Search for the cell housing the specified text and yield its [x, y] center coordinate. 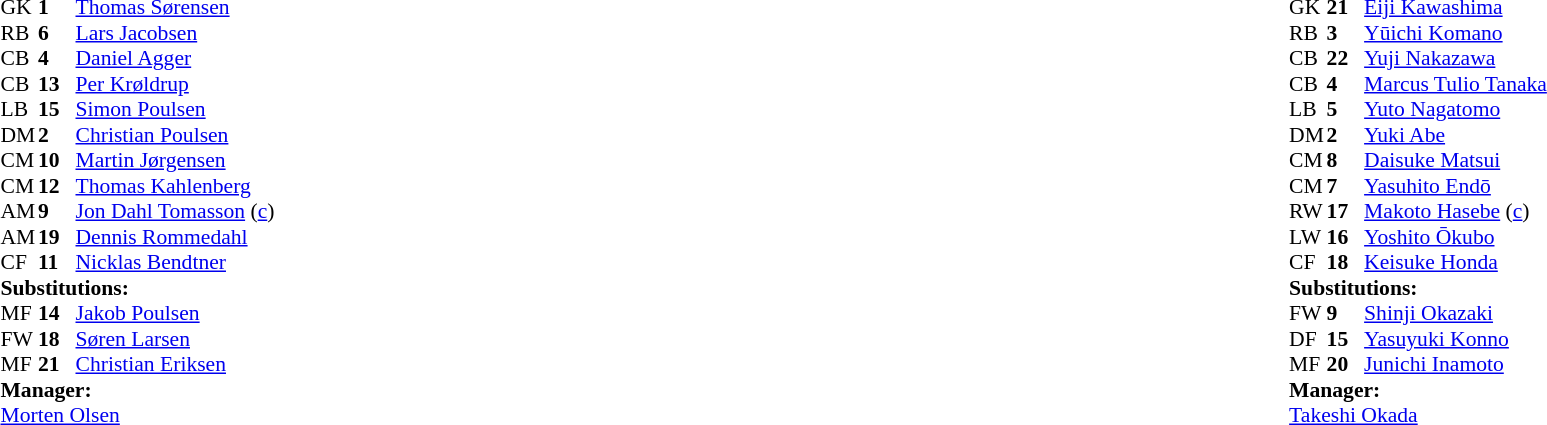
Yūichi Komano [1456, 33]
20 [1346, 365]
Dennis Rommedahl [176, 237]
Yoshito Ōkubo [1456, 237]
Makoto Hasebe (c) [1456, 211]
Daniel Agger [176, 59]
Yasuhito Endō [1456, 186]
21 [57, 365]
Yuki Abe [1456, 135]
Marcus Tulio Tanaka [1456, 84]
Simon Poulsen [176, 109]
8 [1346, 161]
22 [1346, 59]
10 [57, 161]
7 [1346, 186]
Shinji Okazaki [1456, 313]
Keisuke Honda [1456, 263]
16 [1346, 237]
Søren Larsen [176, 339]
17 [1346, 211]
Yasuyuki Konno [1456, 339]
3 [1346, 33]
Lars Jacobsen [176, 33]
11 [57, 263]
13 [57, 84]
19 [57, 237]
Martin Jørgensen [176, 161]
12 [57, 186]
Daisuke Matsui [1456, 161]
Jon Dahl Tomasson (c) [176, 211]
Junichi Inamoto [1456, 365]
5 [1346, 109]
Yuji Nakazawa [1456, 59]
Nicklas Bendtner [176, 263]
Per Krøldrup [176, 84]
Yuto Nagatomo [1456, 109]
14 [57, 313]
DF [1308, 339]
6 [57, 33]
Christian Eriksen [176, 365]
LW [1308, 237]
RW [1308, 211]
Jakob Poulsen [176, 313]
Thomas Kahlenberg [176, 186]
Christian Poulsen [176, 135]
